Return (X, Y) of the center of cell containing provided text 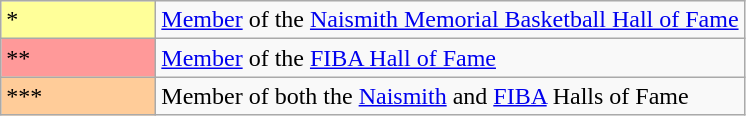
*** (78, 96)
** (78, 58)
Member of the Naismith Memorial Basketball Hall of Fame (450, 20)
* (78, 20)
Member of both the Naismith and FIBA Halls of Fame (450, 96)
Member of the FIBA Hall of Fame (450, 58)
